For the text-containing cell, return its midpoint in (X, Y) coordinate format. 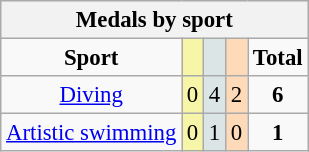
6 (278, 95)
4 (215, 95)
2 (237, 95)
Sport (92, 58)
Medals by sport (154, 20)
Diving (92, 95)
Artistic swimming (92, 133)
Total (278, 58)
